Locate the cell with the specified text and output its [x, y] center coordinate. 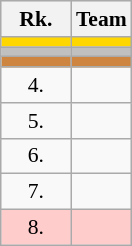
5. [36, 121]
6. [36, 156]
7. [36, 192]
Rk. [36, 19]
8. [36, 228]
Team [102, 19]
4. [36, 85]
